Find where the given text appears and provide that cell's center as [X, Y] coordinate. 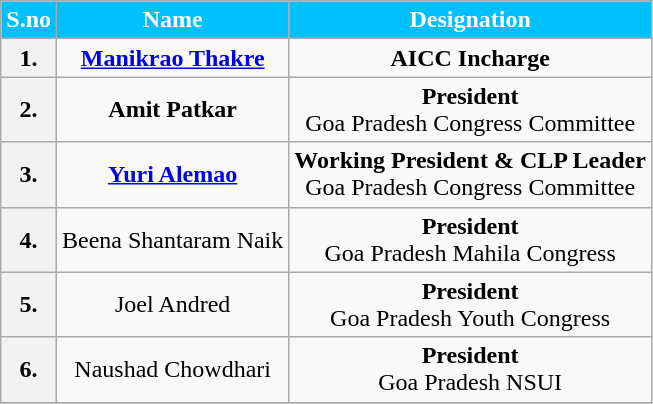
AICC Incharge [470, 58]
Yuri Alemao [173, 174]
4. [29, 240]
PresidentGoa Pradesh Youth Congress [470, 304]
6. [29, 370]
1. [29, 58]
Manikrao Thakre [173, 58]
PresidentGoa Pradesh NSUI [470, 370]
Beena Shantaram Naik [173, 240]
Amit Patkar [173, 110]
Designation [470, 20]
Naushad Chowdhari [173, 370]
5. [29, 304]
Name [173, 20]
PresidentGoa Pradesh Congress Committee [470, 110]
PresidentGoa Pradesh Mahila Congress [470, 240]
S.no [29, 20]
Working President & CLP LeaderGoa Pradesh Congress Committee [470, 174]
3. [29, 174]
Joel Andred [173, 304]
2. [29, 110]
